Capture the cell that displays the provided text and extract its (x, y) central coordinate. 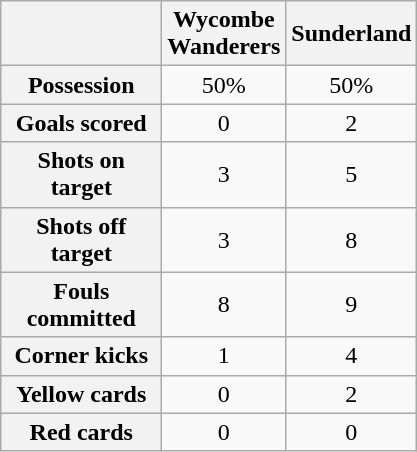
Shots on target (82, 174)
9 (352, 304)
5 (352, 174)
Corner kicks (82, 356)
Red cards (82, 432)
4 (352, 356)
Possession (82, 85)
Goals scored (82, 123)
Wycombe Wanderers (224, 34)
1 (224, 356)
Fouls committed (82, 304)
Shots off target (82, 240)
Sunderland (352, 34)
Yellow cards (82, 394)
